Extract the (x, y) coordinate from the center of the cell holding the provided text.  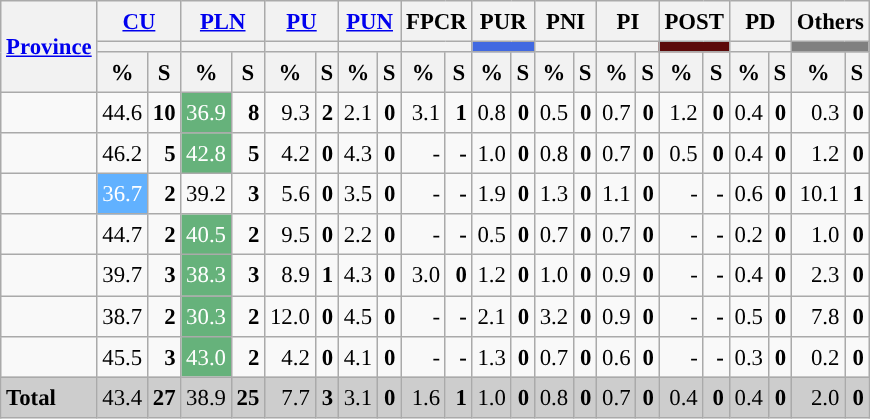
Others (831, 22)
25 (248, 398)
2.2 (358, 234)
7.7 (290, 398)
42.8 (206, 154)
1.6 (424, 398)
38.3 (206, 276)
9.5 (290, 234)
38.7 (122, 316)
8 (248, 114)
3.2 (554, 316)
44.7 (122, 234)
36.9 (206, 114)
1.9 (492, 194)
43.0 (206, 356)
10 (164, 114)
38.9 (206, 398)
4.1 (358, 356)
PI (628, 22)
POST (694, 22)
10.1 (818, 194)
44.6 (122, 114)
PU (302, 22)
7.8 (818, 316)
27 (164, 398)
PNI (565, 22)
2.3 (818, 276)
36.7 (122, 194)
PLN (223, 22)
FPCR (436, 22)
9.3 (290, 114)
Total (49, 398)
2.0 (818, 398)
1.1 (616, 194)
PD (760, 22)
46.2 (122, 154)
12.0 (290, 316)
5.6 (290, 194)
3.0 (424, 276)
8.9 (290, 276)
30.3 (206, 316)
39.2 (206, 194)
40.5 (206, 234)
CU (139, 22)
3.5 (358, 194)
43.4 (122, 398)
Province (49, 47)
45.5 (122, 356)
PUN (369, 22)
PUR (503, 22)
4.5 (358, 316)
39.7 (122, 276)
